From the cell containing the given text, extract its center point as (x, y) coordinate. 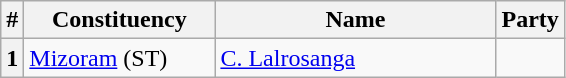
1 (12, 58)
C. Lalrosanga (356, 58)
Constituency (120, 20)
Mizoram (ST) (120, 58)
Name (356, 20)
# (12, 20)
Party (530, 20)
